Capture the cell that displays the provided text and extract its [x, y] central coordinate. 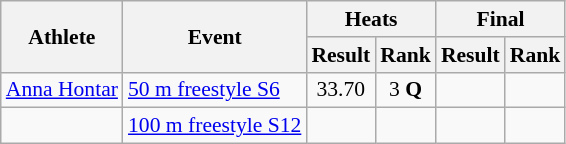
Final [500, 19]
3 Q [406, 90]
Event [214, 36]
50 m freestyle S6 [214, 90]
Heats [370, 19]
Anna Hontar [62, 90]
100 m freestyle S12 [214, 126]
33.70 [340, 90]
Athlete [62, 36]
